Identify which cell holds the provided text, then report its [x, y] central coordinate. 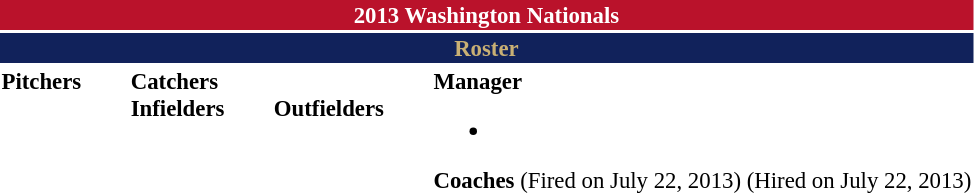
2013 Washington Nationals [486, 15]
Roster [486, 48]
